For the text-containing cell, return its midpoint in (X, Y) coordinate format. 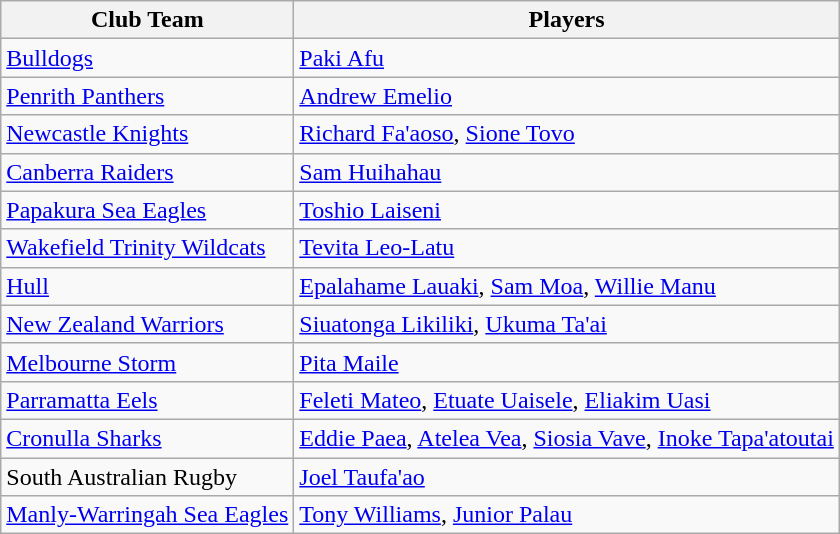
Bulldogs (148, 58)
Tony Williams, Junior Palau (567, 515)
Eddie Paea, Atelea Vea, Siosia Vave, Inoke Tapa'atoutai (567, 438)
Richard Fa'aoso, Sione Tovo (567, 134)
Hull (148, 286)
Players (567, 20)
Epalahame Lauaki, Sam Moa, Willie Manu (567, 286)
Sam Huihahau (567, 172)
Feleti Mateo, Etuate Uaisele, Eliakim Uasi (567, 400)
Melbourne Storm (148, 362)
Joel Taufa'ao (567, 477)
Cronulla Sharks (148, 438)
Club Team (148, 20)
Penrith Panthers (148, 96)
Pita Maile (567, 362)
Newcastle Knights (148, 134)
Papakura Sea Eagles (148, 210)
Toshio Laiseni (567, 210)
Canberra Raiders (148, 172)
Parramatta Eels (148, 400)
Tevita Leo-Latu (567, 248)
Siuatonga Likiliki, Ukuma Ta'ai (567, 324)
Wakefield Trinity Wildcats (148, 248)
Manly-Warringah Sea Eagles (148, 515)
Paki Afu (567, 58)
Andrew Emelio (567, 96)
New Zealand Warriors (148, 324)
South Australian Rugby (148, 477)
